Scan for the cell matching the given text and deliver its (x, y) coordinate at center. 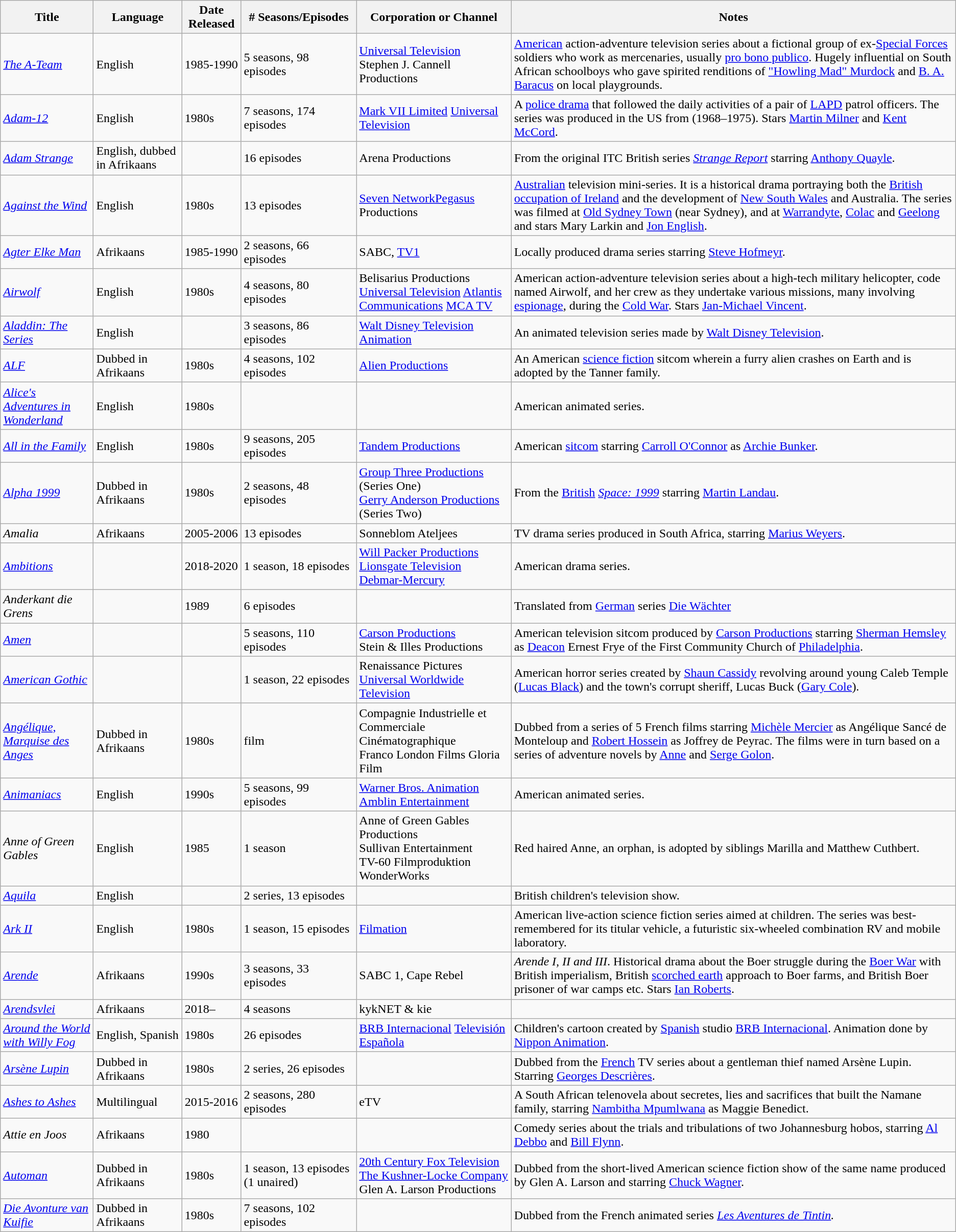
Amen (47, 639)
The A-Team (47, 64)
Arende (47, 976)
Mark VII Limited Universal Television (434, 118)
Alien Productions (434, 366)
Automan (47, 1175)
Angélique, Marquise des Anges (47, 741)
Children's cartoon created by Spanish studio BRB Internacional. Animation done by Nippon Animation. (733, 1035)
Notes (733, 17)
eTV (434, 1101)
5 seasons, 98 episodes (299, 64)
4 seasons, 102 episodes (299, 366)
Animaniacs (47, 795)
Ambitions (47, 566)
Attie en Joos (47, 1135)
Dubbed from the short-lived American science fiction show of the same name produced by Glen A. Larson and starring Chuck Wagner. (733, 1175)
SABC 1, Cape Rebel (434, 976)
TV drama series produced in South Africa, starring Marius Weyers. (733, 533)
Carson ProductionsStein & Illes Productions (434, 639)
Universal TelevisionStephen J. Cannell Productions (434, 64)
From the British Space: 1999 starring Martin Landau. (733, 492)
Date Released (211, 17)
1 season, 18 episodes (299, 566)
Amalia (47, 533)
2015-2016 (211, 1101)
Compagnie Industrielle et Commerciale CinématographiqueFranco London Films Gloria Film (434, 741)
Filmation (434, 929)
3 seasons, 33 episodes (299, 976)
20th Century Fox TelevisionThe Kushner-Locke CompanyGlen A. Larson Productions (434, 1175)
1989 (211, 607)
2 seasons, 66 episodes (299, 252)
An American science fiction sitcom wherein a furry alien crashes on Earth and is adopted by the Tanner family. (733, 366)
6 episodes (299, 607)
An animated television series made by Walt Disney Television. (733, 332)
2005-2006 (211, 533)
4 seasons, 80 episodes (299, 292)
Anne of Green Gables ProductionsSullivan EntertainmentTV-60 FilmproduktionWonderWorks (434, 848)
Anderkant die Grens (47, 607)
2 seasons, 48 episodes (299, 492)
1980 (211, 1135)
Dubbed from the French animated series Les Aventures de Tintin. (733, 1216)
1985 (211, 848)
4 seasons (299, 1009)
kykNET & kie (434, 1009)
Arsène Lupin (47, 1069)
2 series, 13 episodes (299, 895)
2 series, 26 episodes (299, 1069)
Warner Bros. AnimationAmblin Entertainment (434, 795)
Adam-12 (47, 118)
2 seasons, 280 episodes (299, 1101)
3 seasons, 86 episodes (299, 332)
Around the World with Willy Fog (47, 1035)
Alice's Adventures in Wonderland (47, 406)
2018– (211, 1009)
Aquila (47, 895)
Will Packer ProductionsLionsgate TelevisionDebmar-Mercury (434, 566)
# Seasons/Episodes (299, 17)
5 seasons, 99 episodes (299, 795)
Airwolf (47, 292)
English, dubbed in Afrikaans (138, 158)
Walt Disney Television Animation (434, 332)
Anne of Green Gables (47, 848)
Title (47, 17)
1 season, 15 episodes (299, 929)
American sitcom starring Carroll O'Connor as Archie Bunker. (733, 445)
Red haired Anne, an orphan, is adopted by siblings Marilla and Matthew Cuthbert. (733, 848)
26 episodes (299, 1035)
Ashes to Ashes (47, 1101)
16 episodes (299, 158)
Dubbed from the French TV series about a gentleman thief named Arsène Lupin. Starring Georges Descrières. (733, 1069)
Multilingual (138, 1101)
Die Avonture van Kuifie (47, 1216)
Aladdin: The Series (47, 332)
film (299, 741)
English, Spanish (138, 1035)
Sonneblom Ateljees (434, 533)
1 season, 22 episodes (299, 680)
American Gothic (47, 680)
5 seasons, 110 episodes (299, 639)
Group Three Productions (Series One)Gerry Anderson Productions (Series Two) (434, 492)
SABC, TV1 (434, 252)
Ark II (47, 929)
Tandem Productions (434, 445)
All in the Family (47, 445)
7 seasons, 174 episodes (299, 118)
Arendsvlei (47, 1009)
From the original ITC British series Strange Report starring Anthony Quayle. (733, 158)
Against the Wind (47, 205)
British children's television show. (733, 895)
Belisarius ProductionsUniversal Television Atlantis Communications MCA TV (434, 292)
Alpha 1999 (47, 492)
Adam Strange (47, 158)
9 seasons, 205 episodes (299, 445)
Locally produced drama series starring Steve Hofmeyr. (733, 252)
Seven NetworkPegasus Productions (434, 205)
1 season (299, 848)
ALF (47, 366)
Arena Productions (434, 158)
Agter Elke Man (47, 252)
Translated from German series Die Wächter (733, 607)
Renaissance Pictures Universal Worldwide Television (434, 680)
7 seasons, 102 episodes (299, 1216)
Language (138, 17)
2018-2020 (211, 566)
American drama series. (733, 566)
1 season, 13 episodes (1 unaired) (299, 1175)
Corporation or Channel (434, 17)
BRB Internacional Televisión Española (434, 1035)
A South African telenovela about secretes, lies and sacrifices that built the Namane family, starring Nambitha Mpumlwana as Maggie Benedict. (733, 1101)
Comedy series about the trials and tribulations of two Johannesburg hobos, starring Al Debbo and Bill Flynn. (733, 1135)
